Extract the [x, y] coordinate from the center of the cell holding the provided text.  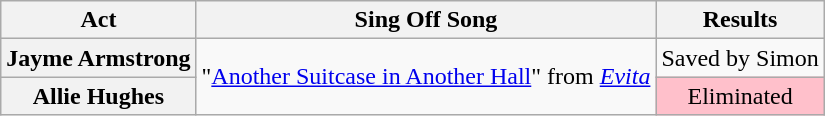
Allie Hughes [98, 96]
Saved by Simon [740, 58]
Act [98, 20]
Eliminated [740, 96]
Results [740, 20]
Sing Off Song [426, 20]
"Another Suitcase in Another Hall" from Evita [426, 77]
Jayme Armstrong [98, 58]
